Return the (X, Y) coordinate for the center point of the cell that contains the specified text.  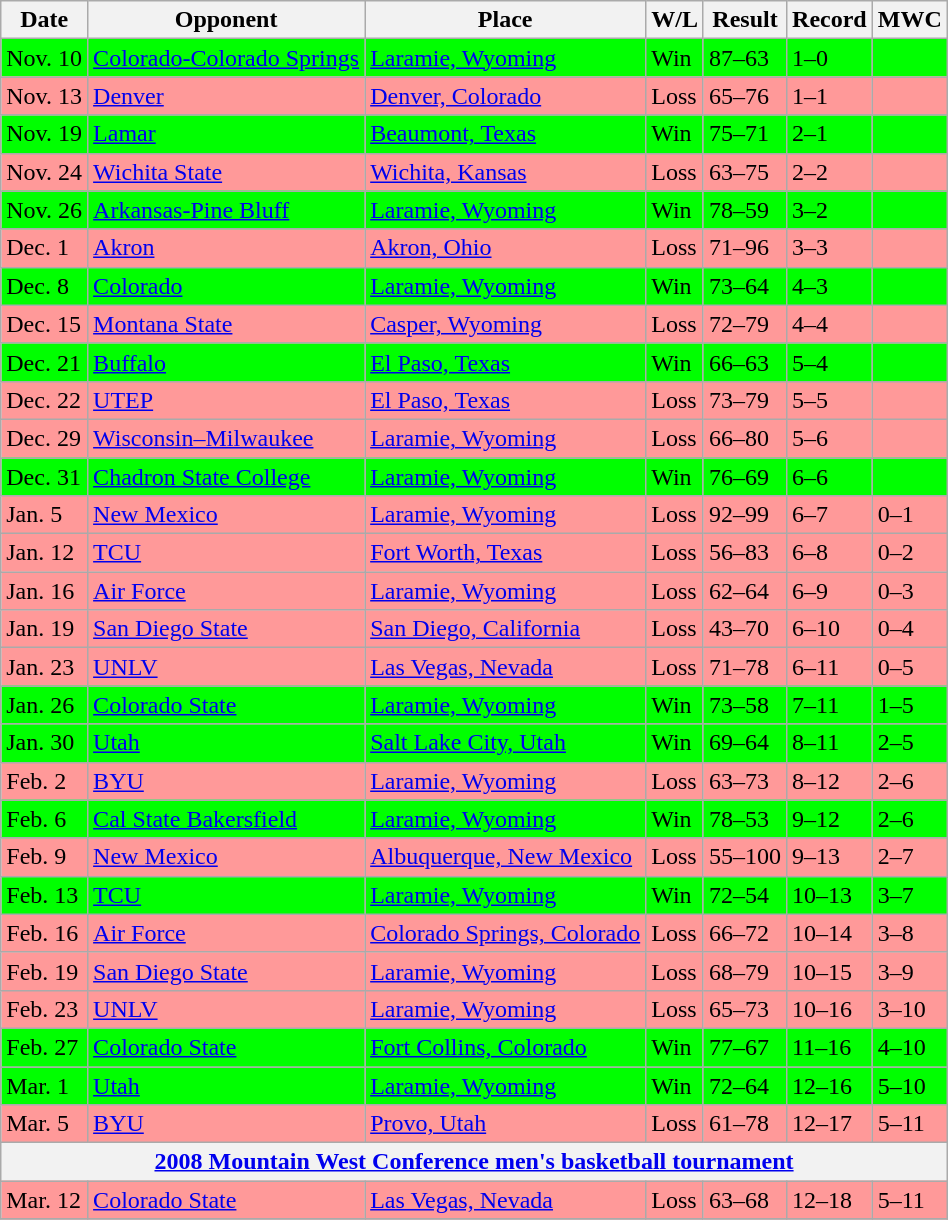
76–69 (744, 477)
Nov. 26 (44, 210)
Dec. 21 (44, 362)
Jan. 12 (44, 553)
6–10 (830, 629)
6–8 (830, 553)
Nov. 13 (44, 96)
6–9 (830, 591)
MWC (910, 20)
8–12 (830, 781)
Colorado-Colorado Springs (226, 58)
62–64 (744, 591)
Wisconsin–Milwaukee (226, 438)
Provo, Utah (506, 1124)
Feb. 16 (44, 933)
3–8 (910, 933)
Lamar (226, 134)
1–1 (830, 96)
3–9 (910, 971)
San Diego, California (506, 629)
Arkansas-Pine Bluff (226, 210)
77–67 (744, 1047)
Colorado (226, 286)
Dec. 22 (44, 400)
68–79 (744, 971)
2008 Mountain West Conference men's basketball tournament (474, 1162)
0–2 (910, 553)
Feb. 9 (44, 857)
6–11 (830, 667)
63–68 (744, 1200)
Result (744, 20)
63–73 (744, 781)
Feb. 13 (44, 895)
9–12 (830, 819)
Fort Collins, Colorado (506, 1047)
3–7 (910, 895)
Jan. 26 (44, 705)
Dec. 31 (44, 477)
Salt Lake City, Utah (506, 743)
Dec. 8 (44, 286)
6–7 (830, 515)
73–58 (744, 705)
Jan. 16 (44, 591)
2–1 (830, 134)
1–5 (910, 705)
66–63 (744, 362)
12–17 (830, 1124)
2–5 (910, 743)
Jan. 23 (44, 667)
3–3 (830, 248)
6–6 (830, 477)
3–2 (830, 210)
UTEP (226, 400)
Mar. 5 (44, 1124)
72–64 (744, 1085)
Place (506, 20)
55–100 (744, 857)
4–4 (830, 324)
10–15 (830, 971)
Nov. 10 (44, 58)
Chadron State College (226, 477)
Mar. 12 (44, 1200)
Denver (226, 96)
12–18 (830, 1200)
Feb. 23 (44, 1009)
9–13 (830, 857)
Dec. 29 (44, 438)
63–75 (744, 172)
Nov. 19 (44, 134)
Nov. 24 (44, 172)
W/L (675, 20)
10–14 (830, 933)
5–4 (830, 362)
87–63 (744, 58)
61–78 (744, 1124)
72–54 (744, 895)
Montana State (226, 324)
5–6 (830, 438)
75–71 (744, 134)
10–16 (830, 1009)
Opponent (226, 20)
65–76 (744, 96)
12–16 (830, 1085)
0–1 (910, 515)
Akron (226, 248)
10–13 (830, 895)
2–7 (910, 857)
Wichita, Kansas (506, 172)
78–59 (744, 210)
Feb. 6 (44, 819)
3–10 (910, 1009)
0–5 (910, 667)
69–64 (744, 743)
4–10 (910, 1047)
4–3 (830, 286)
Buffalo (226, 362)
66–72 (744, 933)
73–79 (744, 400)
Jan. 30 (44, 743)
Feb. 2 (44, 781)
2–2 (830, 172)
Feb. 19 (44, 971)
Wichita State (226, 172)
Dec. 15 (44, 324)
Casper, Wyoming (506, 324)
Beaumont, Texas (506, 134)
Denver, Colorado (506, 96)
71–96 (744, 248)
Dec. 1 (44, 248)
43–70 (744, 629)
Colorado Springs, Colorado (506, 933)
Fort Worth, Texas (506, 553)
Cal State Bakersfield (226, 819)
Date (44, 20)
5–10 (910, 1085)
Akron, Ohio (506, 248)
66–80 (744, 438)
Record (830, 20)
Jan. 19 (44, 629)
72–79 (744, 324)
Albuquerque, New Mexico (506, 857)
1–0 (830, 58)
Feb. 27 (44, 1047)
78–53 (744, 819)
5–5 (830, 400)
11–16 (830, 1047)
0–3 (910, 591)
71–78 (744, 667)
Mar. 1 (44, 1085)
7–11 (830, 705)
92–99 (744, 515)
8–11 (830, 743)
56–83 (744, 553)
65–73 (744, 1009)
0–4 (910, 629)
Jan. 5 (44, 515)
73–64 (744, 286)
